Search for the cell housing the specified text and yield its (X, Y) center coordinate. 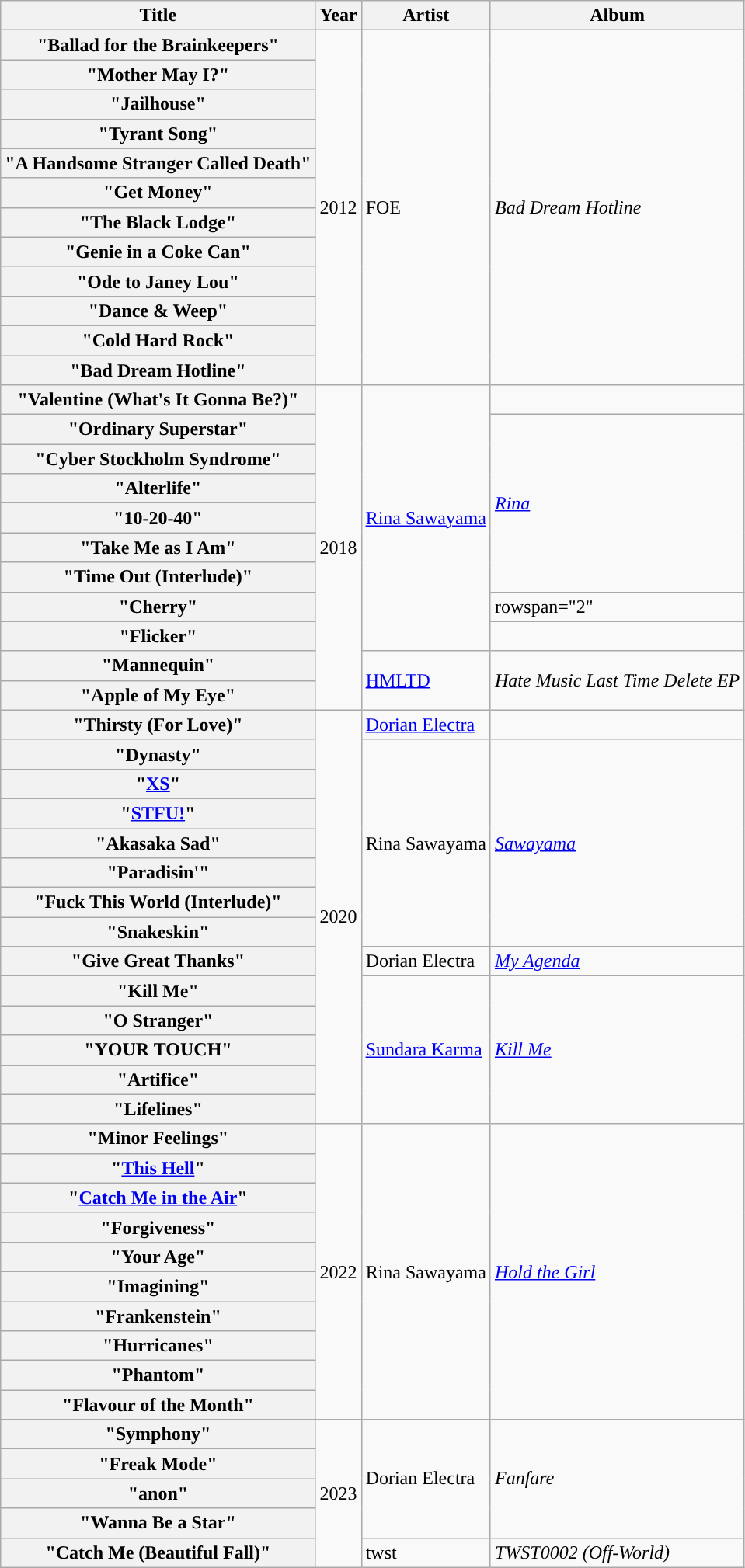
"Jailhouse" (158, 104)
rowspan="2" (617, 607)
"Alterlife" (158, 488)
"Flicker" (158, 636)
"Hurricanes" (158, 1346)
"Forgiveness" (158, 1227)
Fanfare (617, 1479)
"Symphony" (158, 1434)
"anon" (158, 1493)
"Tyrant Song" (158, 134)
HMLTD (426, 680)
"Catch Me (Beautiful Fall)" (158, 1552)
Album (617, 16)
"Imagining" (158, 1286)
"Ballad for the Brainkeepers" (158, 45)
"Mannequin" (158, 666)
Artist (426, 16)
My Agenda (617, 961)
"Thirsty (For Love)" (158, 725)
"Get Money" (158, 193)
"Time Out (Interlude)" (158, 577)
"Give Great Thanks" (158, 961)
2022 (339, 1272)
2023 (339, 1493)
"Artifice" (158, 1080)
"O Stranger" (158, 1020)
2020 (339, 916)
"Fuck This World (Interlude)" (158, 902)
"Bad Dream Hotline" (158, 370)
Kill Me (617, 1050)
"Paradisin'" (158, 873)
"10-20-40" (158, 518)
"A Handsome Stranger Called Death" (158, 163)
"YOUR TOUCH" (158, 1050)
"Cold Hard Rock" (158, 340)
Sawayama (617, 843)
"The Black Lodge" (158, 222)
"Kill Me" (158, 991)
TWST0002 (Off-World) (617, 1552)
"Akasaka Sad" (158, 843)
"Frankenstein" (158, 1316)
"Catch Me in the Air" (158, 1198)
Rina (617, 503)
"Wanna Be a Star" (158, 1523)
Year (339, 16)
"Valentine (What's It Gonna Be?)" (158, 400)
FOE (426, 208)
"Dance & Weep" (158, 311)
"XS" (158, 784)
"Phantom" (158, 1375)
Sundara Karma (426, 1050)
"This Hell" (158, 1168)
"Cherry" (158, 607)
"Cyber Stockholm Syndrome" (158, 459)
"Genie in a Coke Can" (158, 252)
"Minor Feelings" (158, 1139)
"Ode to Janey Lou" (158, 281)
"Mother May I?" (158, 75)
"Take Me as I Am" (158, 548)
"Apple of My Eye" (158, 695)
"Lifelines" (158, 1109)
"Dynasty" (158, 754)
"STFU!" (158, 813)
Hold the Girl (617, 1272)
"Your Age" (158, 1257)
"Flavour of the Month" (158, 1405)
Title (158, 16)
Bad Dream Hotline (617, 208)
Hate Music Last Time Delete EP (617, 680)
"Snakeskin" (158, 932)
"Freak Mode" (158, 1464)
2012 (339, 208)
2018 (339, 548)
"Ordinary Superstar" (158, 429)
twst (426, 1552)
